Scan for the cell matching the given text and deliver its [x, y] coordinate at center. 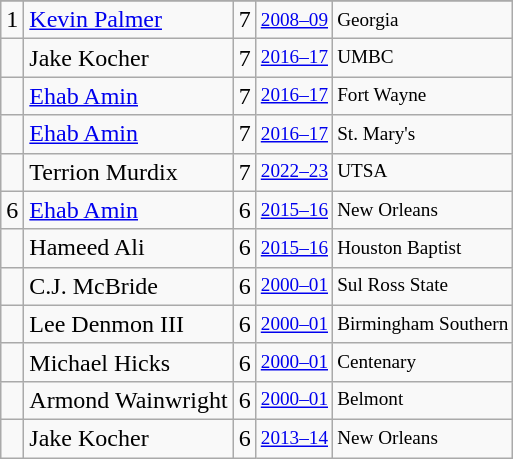
Fort Wayne [423, 96]
2013–14 [294, 438]
2008–09 [294, 20]
UMBC [423, 58]
St. Mary's [423, 134]
Sul Ross State [423, 286]
Hameed Ali [128, 248]
Birmingham Southern [423, 324]
1 [12, 20]
2022–23 [294, 172]
Centenary [423, 362]
Georgia [423, 20]
UTSA [423, 172]
Michael Hicks [128, 362]
Belmont [423, 400]
Houston Baptist [423, 248]
Kevin Palmer [128, 20]
Armond Wainwright [128, 400]
C.J. McBride [128, 286]
Terrion Murdix [128, 172]
Lee Denmon III [128, 324]
